Capture the cell that displays the provided text and extract its (x, y) central coordinate. 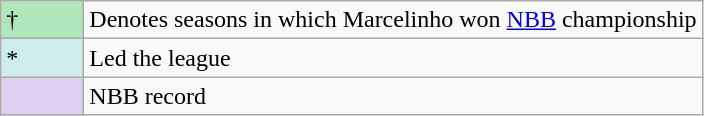
NBB record (393, 96)
Denotes seasons in which Marcelinho won NBB championship (393, 20)
† (42, 20)
* (42, 58)
Led the league (393, 58)
